Capture the cell that displays the provided text and extract its (x, y) central coordinate. 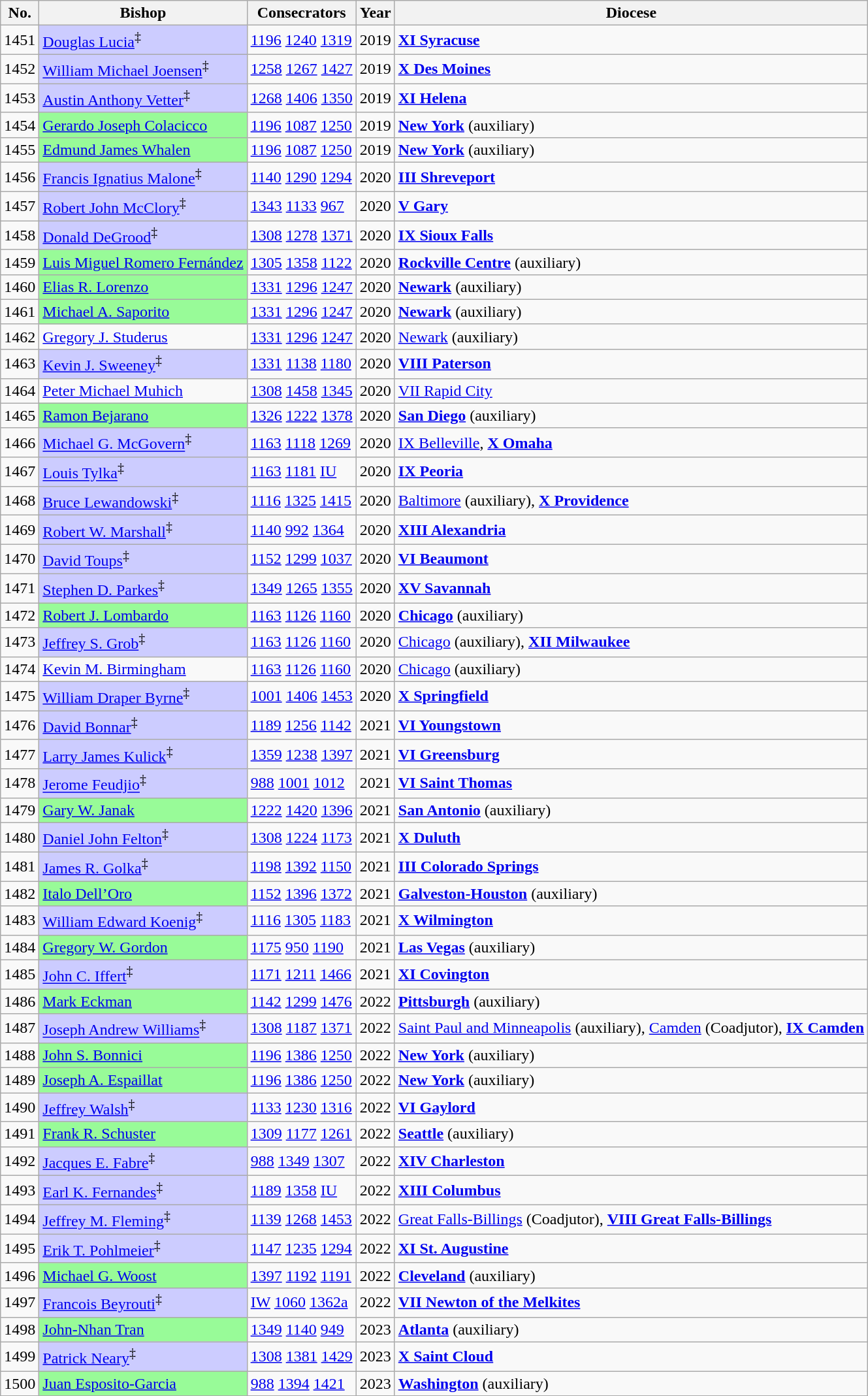
1001 1406 1453 (302, 696)
Chicago (auxiliary), XII Milwaukee (631, 643)
X Wilmington (631, 921)
1331 1138 1180 (302, 365)
Larry James Kulick‡ (143, 754)
No. (20, 13)
1483 (20, 921)
1468 (20, 500)
X Des Moines (631, 69)
XIV Charleston (631, 1161)
1455 (20, 150)
Luis Miguel Romero Fernández (143, 262)
1189 1256 1142 (302, 725)
Francis Ignatius Malone‡ (143, 178)
1308 1458 1345 (302, 391)
1493 (20, 1190)
Mark Eckman (143, 1001)
1479 (20, 810)
1496 (20, 1275)
1142 1299 1476 (302, 1001)
1147 1235 1294 (302, 1249)
Rockville Centre (auxiliary) (631, 262)
Bishop (143, 13)
1308 1224 1173 (302, 837)
Baltimore (auxiliary), X Providence (631, 500)
1489 (20, 1080)
Jeffrey Walsh‡ (143, 1108)
1133 1230 1316 (302, 1108)
Michael G. Woost (143, 1275)
1491 (20, 1134)
1116 1325 1415 (302, 500)
Austin Anthony Vetter‡ (143, 98)
Juan Esposito-Garcia (143, 1384)
1454 (20, 125)
XIII Columbus (631, 1190)
1460 (20, 287)
XI St. Augustine (631, 1249)
John-Nhan Tran (143, 1329)
1494 (20, 1219)
Robert J. Lombardo (143, 615)
Year (375, 13)
1196 1240 1319 (302, 41)
1472 (20, 615)
1268 1406 1350 (302, 98)
Earl K. Fernandes‡ (143, 1190)
Patrick Neary‡ (143, 1356)
1308 1381 1429 (302, 1356)
988 1001 1012 (302, 784)
1175 950 1190 (302, 947)
Gary W. Janak (143, 810)
1488 (20, 1055)
Gregory W. Gordon (143, 947)
David Bonnar‡ (143, 725)
1476 (20, 725)
1471 (20, 588)
1492 (20, 1161)
1309 1177 1261 (302, 1134)
Ramon Bejarano (143, 415)
Kevin J. Sweeney‡ (143, 365)
1470 (20, 559)
Joseph Andrew Williams‡ (143, 1028)
1480 (20, 837)
1152 1396 1372 (302, 894)
John S. Bonnici (143, 1055)
1456 (20, 178)
X Duluth (631, 837)
Daniel John Felton‡ (143, 837)
1308 1278 1371 (302, 235)
Great Falls-Billings (Coadjutor), VIII Great Falls-Billings (631, 1219)
Francois Beyrouti‡ (143, 1303)
1171 1211 1466 (302, 975)
VI Greensburg (631, 754)
1463 (20, 365)
1490 (20, 1108)
1462 (20, 336)
Douglas Lucia‡ (143, 41)
1464 (20, 391)
Las Vegas (auxiliary) (631, 947)
Michael A. Saporito (143, 312)
XIII Alexandria (631, 530)
Michael G. McGovern‡ (143, 443)
988 1394 1421 (302, 1384)
1481 (20, 866)
VI Gaylord (631, 1108)
1478 (20, 784)
1152 1299 1037 (302, 559)
Jeffrey S. Grob‡ (143, 643)
Diocese (631, 13)
Peter Michael Muhich (143, 391)
1397 1192 1191 (302, 1275)
1222 1420 1396 (302, 810)
1308 1187 1371 (302, 1028)
1349 1140 949 (302, 1329)
1500 (20, 1384)
William Edward Koenig‡ (143, 921)
Jacques E. Fabre‡ (143, 1161)
Atlanta (auxiliary) (631, 1329)
VII Newton of the Melkites (631, 1303)
Seattle (auxiliary) (631, 1134)
1497 (20, 1303)
XV Savannah (631, 588)
Robert John McClory‡ (143, 206)
Galveston-Houston (auxiliary) (631, 894)
Gerardo Joseph Colacicco (143, 125)
X Springfield (631, 696)
Jerome Feudjio‡ (143, 784)
IX Belleville, X Omaha (631, 443)
III Shreveport (631, 178)
Stephen D. Parkes‡ (143, 588)
1467 (20, 472)
Saint Paul and Minneapolis (auxiliary), Camden (Coadjutor), IX Camden (631, 1028)
Robert W. Marshall‡ (143, 530)
1498 (20, 1329)
1343 1133 967 (302, 206)
1486 (20, 1001)
1487 (20, 1028)
1305 1358 1122 (302, 262)
1258 1267 1427 (302, 69)
1140 1290 1294 (302, 178)
William Michael Joensen‡ (143, 69)
IX Peoria (631, 472)
Consecrators (302, 13)
VI Youngstown (631, 725)
Cleveland (auxiliary) (631, 1275)
XI Syracuse (631, 41)
Louis Tylka‡ (143, 472)
VI Saint Thomas (631, 784)
Gregory J. Studerus (143, 336)
1465 (20, 415)
Jeffrey M. Fleming‡ (143, 1219)
William Draper Byrne‡ (143, 696)
V Gary (631, 206)
Pittsburgh (auxiliary) (631, 1001)
1484 (20, 947)
James R. Golka‡ (143, 866)
Washington (auxiliary) (631, 1384)
Italo Dell’Oro (143, 894)
1198 1392 1150 (302, 866)
1452 (20, 69)
1139 1268 1453 (302, 1219)
San Diego (auxiliary) (631, 415)
1473 (20, 643)
IX Sioux Falls (631, 235)
988 1349 1307 (302, 1161)
Edmund James Whalen (143, 150)
X Saint Cloud (631, 1356)
XI Covington (631, 975)
San Antonio (auxiliary) (631, 810)
1466 (20, 443)
1457 (20, 206)
1359 1238 1397 (302, 754)
1461 (20, 312)
1458 (20, 235)
1474 (20, 669)
1189 1358 IU (302, 1190)
VI Beaumont (631, 559)
David Toups‡ (143, 559)
1475 (20, 696)
1451 (20, 41)
III Colorado Springs (631, 866)
IW 1060 1362a (302, 1303)
XI Helena (631, 98)
1163 1181 IU (302, 472)
Frank R. Schuster (143, 1134)
1349 1265 1355 (302, 588)
Erik T. Pohlmeier‡ (143, 1249)
1499 (20, 1356)
1495 (20, 1249)
1326 1222 1378 (302, 415)
1453 (20, 98)
VII Rapid City (631, 391)
1477 (20, 754)
1140 992 1364 (302, 530)
John C. Iffert‡ (143, 975)
1485 (20, 975)
Joseph A. Espaillat (143, 1080)
Donald DeGrood‡ (143, 235)
1163 1118 1269 (302, 443)
Kevin M. Birmingham (143, 669)
Bruce Lewandowski‡ (143, 500)
Elias R. Lorenzo (143, 287)
1482 (20, 894)
1469 (20, 530)
VIII Paterson (631, 365)
1459 (20, 262)
1116 1305 1183 (302, 921)
